Provide the [X, Y] coordinate of the cell's center where the given text is located.  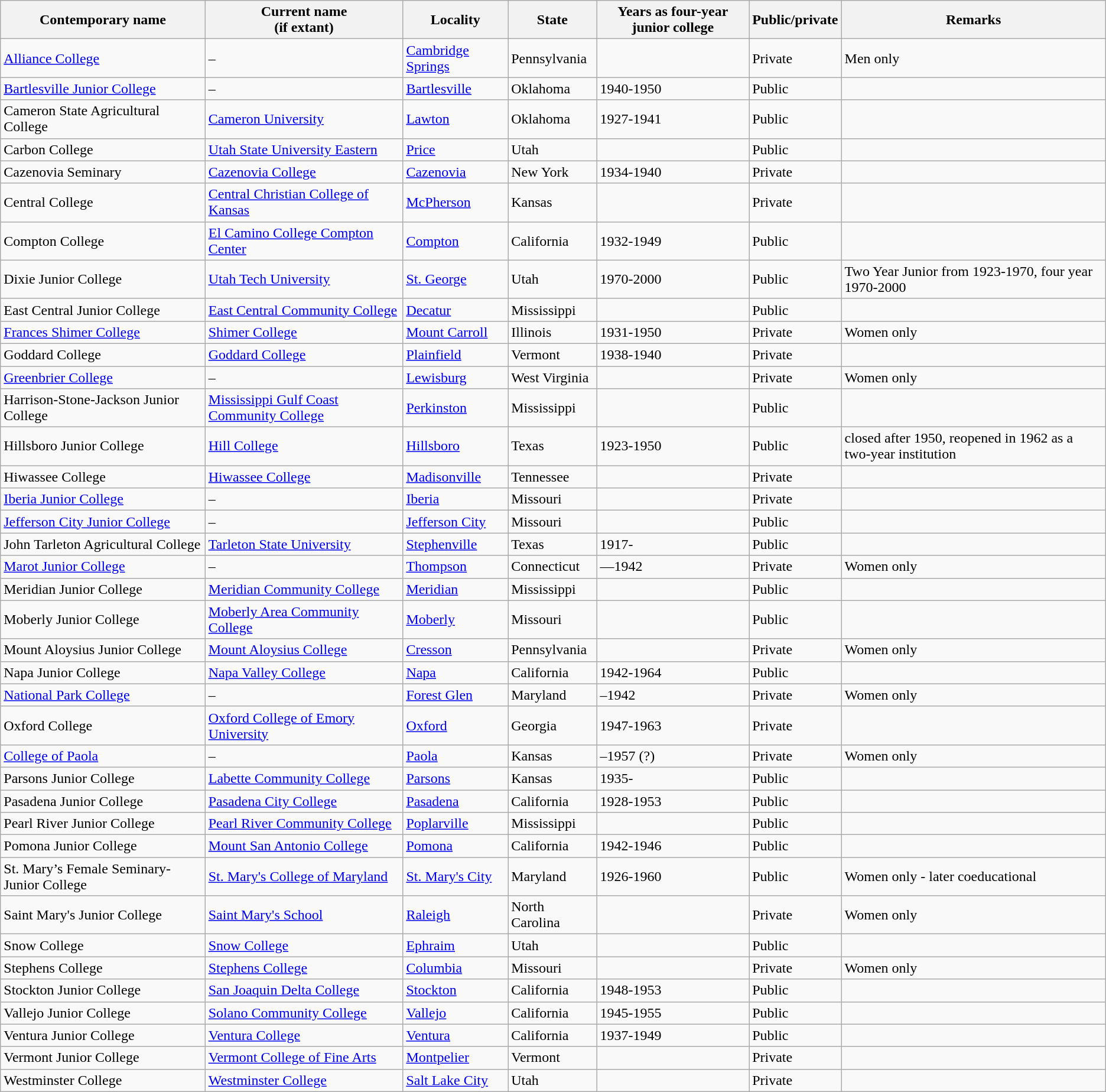
1942-1946 [673, 846]
Lewisburg [456, 378]
Compton [456, 241]
Columbia [456, 968]
Stockton [456, 990]
Compton College [103, 241]
Jefferson City [456, 522]
Parsons Junior College [103, 778]
East Central Community College [304, 310]
1932-1949 [673, 241]
Bartlesville [456, 89]
Madisonville [456, 477]
1970-2000 [673, 279]
Moberly Area Community College [304, 619]
Cresson [456, 650]
National Park College [103, 695]
Cameron University [304, 119]
Cazenovia [456, 172]
Montpelier [456, 1058]
Iberia [456, 499]
Women only - later coeducational [974, 877]
Napa Junior College [103, 672]
Years as four-year junior college [673, 20]
1940-1950 [673, 89]
1931-1950 [673, 332]
Current name(if extant) [304, 20]
1934-1940 [673, 172]
McPherson [456, 202]
Pearl River Community College [304, 824]
Mount Carroll [456, 332]
Labette Community College [304, 778]
Mount San Antonio College [304, 846]
—1942 [673, 567]
Utah Tech University [304, 279]
Pearl River Junior College [103, 824]
1937-1949 [673, 1035]
Oxford College of Emory University [304, 726]
Vallejo Junior College [103, 1013]
1927-1941 [673, 119]
Locality [456, 20]
1923-1950 [673, 447]
West Virginia [552, 378]
San Joaquin Delta College [304, 990]
Ventura [456, 1035]
Men only [974, 58]
Saint Mary's Junior College [103, 915]
Oxford College [103, 726]
1948-1953 [673, 990]
Oxford [456, 726]
1935- [673, 778]
Two Year Junior from 1923-1970, four year 1970-2000 [974, 279]
Tarleton State University [304, 544]
Vermont College of Fine Arts [304, 1058]
Ventura Junior College [103, 1035]
Mount Aloysius College [304, 650]
Napa Valley College [304, 672]
Stockton Junior College [103, 990]
1945-1955 [673, 1013]
Lawton [456, 119]
1928-1953 [673, 801]
Mississippi Gulf Coast Community College [304, 408]
1947-1963 [673, 726]
Central Christian College of Kansas [304, 202]
Pasadena [456, 801]
1938-1940 [673, 355]
St. Mary's College of Maryland [304, 877]
Illinois [552, 332]
College of Paola [103, 756]
Solano Community College [304, 1013]
Forest Glen [456, 695]
Pasadena City College [304, 801]
St. Mary’s Female Seminary-Junior College [103, 877]
Georgia [552, 726]
Public/private [795, 20]
Paola [456, 756]
Harrison-Stone-Jackson Junior College [103, 408]
Pomona [456, 846]
1917- [673, 544]
Stephenville [456, 544]
Greenbrier College [103, 378]
Meridian Junior College [103, 589]
Moberly [456, 619]
Plainfield [456, 355]
Remarks [974, 20]
New York [552, 172]
Raleigh [456, 915]
Meridian Community College [304, 589]
closed after 1950, reopened in 1962 as a two-year institution [974, 447]
–1957 (?) [673, 756]
Carbon College [103, 149]
–1942 [673, 695]
Bartlesville Junior College [103, 89]
El Camino College Compton Center [304, 241]
Ephraim [456, 945]
Pomona Junior College [103, 846]
Contemporary name [103, 20]
St. George [456, 279]
Vallejo [456, 1013]
Mount Aloysius Junior College [103, 650]
State [552, 20]
1942-1964 [673, 672]
Connecticut [552, 567]
Thompson [456, 567]
Price [456, 149]
Pasadena Junior College [103, 801]
Perkinston [456, 408]
Iberia Junior College [103, 499]
Hillsboro [456, 447]
Shimer College [304, 332]
John Tarleton Agricultural College [103, 544]
Tennessee [552, 477]
North Carolina [552, 915]
Cazenovia College [304, 172]
Parsons [456, 778]
Meridian [456, 589]
Salt Lake City [456, 1080]
Jefferson City Junior College [103, 522]
Dixie Junior College [103, 279]
East Central Junior College [103, 310]
Frances Shimer College [103, 332]
Cambridge Springs [456, 58]
Marot Junior College [103, 567]
Utah State University Eastern [304, 149]
Central College [103, 202]
Moberly Junior College [103, 619]
Decatur [456, 310]
Vermont Junior College [103, 1058]
Hill College [304, 447]
Alliance College [103, 58]
Napa [456, 672]
Ventura College [304, 1035]
1926-1960 [673, 877]
Saint Mary's School [304, 915]
Poplarville [456, 824]
Cazenovia Seminary [103, 172]
Hillsboro Junior College [103, 447]
St. Mary's City [456, 877]
Cameron State Agricultural College [103, 119]
